Detect which cell encompasses the target text, then output its (X, Y) center coordinate. 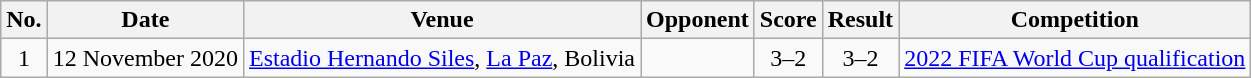
Competition (1075, 20)
Result (860, 20)
Estadio Hernando Siles, La Paz, Bolivia (442, 58)
2022 FIFA World Cup qualification (1075, 58)
1 (24, 58)
12 November 2020 (145, 58)
Score (788, 20)
Venue (442, 20)
Opponent (698, 20)
No. (24, 20)
Date (145, 20)
